For the text-containing cell, return its midpoint in (x, y) coordinate format. 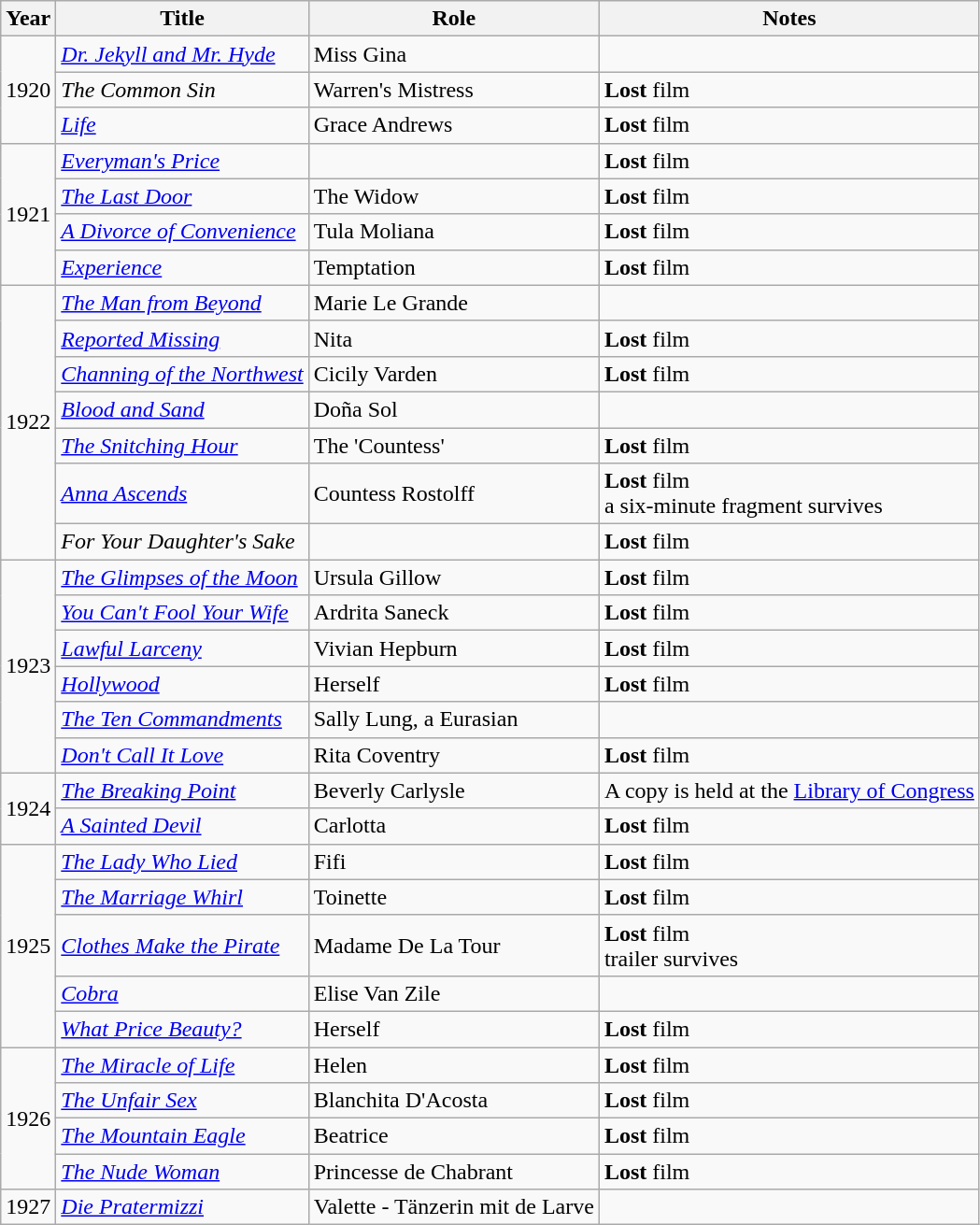
The Mountain Eagle (182, 1136)
Carlotta (454, 826)
1926 (28, 1118)
Princesse de Chabrant (454, 1172)
Doña Sol (454, 409)
Helen (454, 1064)
What Price Beauty? (182, 1029)
The Widow (454, 196)
The Lady Who Lied (182, 862)
Rita Coventry (454, 755)
The Snitching Hour (182, 446)
For Your Daughter's Sake (182, 542)
The Unfair Sex (182, 1101)
The Marriage Whirl (182, 897)
Clothes Make the Pirate (182, 946)
The Last Door (182, 196)
Channing of the Northwest (182, 374)
Fifi (454, 862)
You Can't Fool Your Wife (182, 613)
1922 (28, 422)
Nita (454, 338)
1920 (28, 90)
Temptation (454, 267)
Beverly Carlysle (454, 791)
Cicily Varden (454, 374)
Miss Gina (454, 54)
The Breaking Point (182, 791)
1923 (28, 666)
1921 (28, 214)
Marie Le Grande (454, 303)
Don't Call It Love (182, 755)
Grace Andrews (454, 125)
Notes (788, 19)
A copy is held at the Library of Congress (788, 791)
Madame De La Tour (454, 946)
Role (454, 19)
The Man from Beyond (182, 303)
Lawful Larceny (182, 648)
The Miracle of Life (182, 1064)
Lost film a six-minute fragment survives (788, 493)
Tula Moliana (454, 232)
Ardrita Saneck (454, 613)
The Glimpses of the Moon (182, 577)
Year (28, 19)
The Nude Woman (182, 1172)
Warren's Mistress (454, 90)
Cobra (182, 993)
Anna Ascends (182, 493)
Title (182, 19)
Toinette (454, 897)
Experience (182, 267)
Blood and Sand (182, 409)
Lost film trailer survives (788, 946)
Die Pratermizzi (182, 1207)
1924 (28, 808)
A Sainted Devil (182, 826)
Hollywood (182, 684)
The Ten Commandments (182, 719)
Valette - Tänzerin mit de Larve (454, 1207)
The Common Sin (182, 90)
Blanchita D'Acosta (454, 1101)
The 'Countess' (454, 446)
1927 (28, 1207)
Life (182, 125)
Reported Missing (182, 338)
Vivian Hepburn (454, 648)
Beatrice (454, 1136)
Countess Rostolff (454, 493)
Everyman's Price (182, 161)
Dr. Jekyll and Mr. Hyde (182, 54)
Sally Lung, a Eurasian (454, 719)
Elise Van Zile (454, 993)
1925 (28, 946)
Ursula Gillow (454, 577)
A Divorce of Convenience (182, 232)
